Identify which cell holds the provided text, then report its [X, Y] central coordinate. 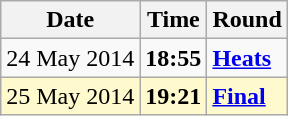
19:21 [174, 96]
Date [70, 20]
Time [174, 20]
Final [247, 96]
Heats [247, 58]
18:55 [174, 58]
25 May 2014 [70, 96]
Round [247, 20]
24 May 2014 [70, 58]
